Determine the [x, y] coordinate at the center of the cell enclosing the given text.  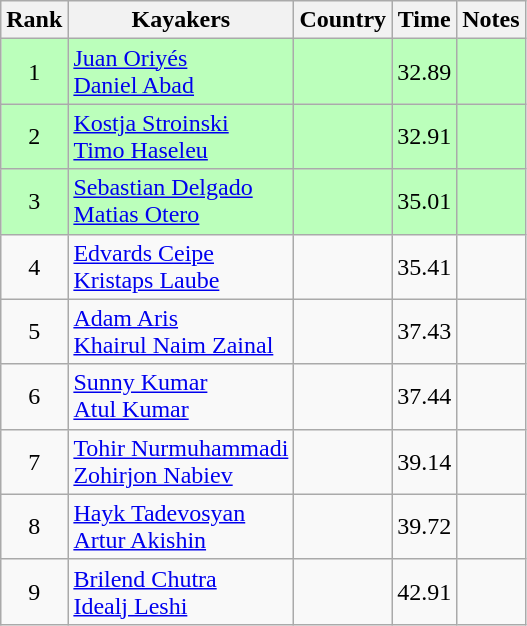
8 [34, 526]
2 [34, 136]
39.14 [424, 462]
Notes [491, 20]
5 [34, 332]
35.01 [424, 202]
Brilend ChutraIdealj Leshi [181, 592]
Adam ArisKhairul Naim Zainal [181, 332]
Juan OriyésDaniel Abad [181, 72]
Sunny KumarAtul Kumar [181, 396]
Kostja StroinskiTimo Haseleu [181, 136]
Edvards CeipeKristaps Laube [181, 266]
1 [34, 72]
6 [34, 396]
3 [34, 202]
Hayk TadevosyanArtur Akishin [181, 526]
4 [34, 266]
Country [343, 20]
7 [34, 462]
37.43 [424, 332]
Tohir NurmuhammadiZohirjon Nabiev [181, 462]
9 [34, 592]
39.72 [424, 526]
Time [424, 20]
35.41 [424, 266]
42.91 [424, 592]
32.91 [424, 136]
Kayakers [181, 20]
Rank [34, 20]
Sebastian DelgadoMatias Otero [181, 202]
37.44 [424, 396]
32.89 [424, 72]
